Locate the cell with the specified text and output its (x, y) center coordinate. 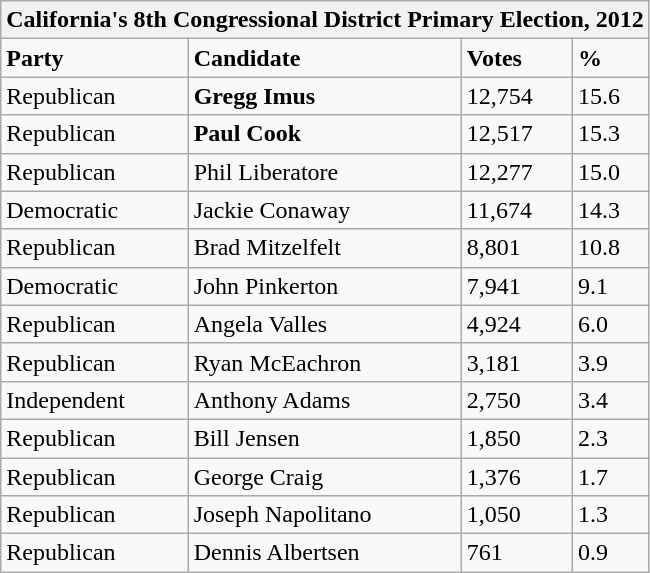
15.3 (612, 134)
3.9 (612, 362)
1,376 (516, 477)
10.8 (612, 248)
2,750 (516, 400)
Phil Liberatore (324, 172)
Candidate (324, 58)
4,924 (516, 324)
Ryan McEachron (324, 362)
California's 8th Congressional District Primary Election, 2012 (326, 20)
14.3 (612, 210)
761 (516, 553)
1.7 (612, 477)
0.9 (612, 553)
15.6 (612, 96)
Gregg Imus (324, 96)
8,801 (516, 248)
Dennis Albertsen (324, 553)
% (612, 58)
6.0 (612, 324)
12,754 (516, 96)
2.3 (612, 438)
3.4 (612, 400)
1,850 (516, 438)
1.3 (612, 515)
Party (94, 58)
12,277 (516, 172)
9.1 (612, 286)
1,050 (516, 515)
Paul Cook (324, 134)
John Pinkerton (324, 286)
Bill Jensen (324, 438)
11,674 (516, 210)
7,941 (516, 286)
Brad Mitzelfelt (324, 248)
Independent (94, 400)
Anthony Adams (324, 400)
Jackie Conaway (324, 210)
15.0 (612, 172)
12,517 (516, 134)
Joseph Napolitano (324, 515)
George Craig (324, 477)
Votes (516, 58)
3,181 (516, 362)
Angela Valles (324, 324)
